Output the [x, y] coordinate of the center of the cell containing the given text.  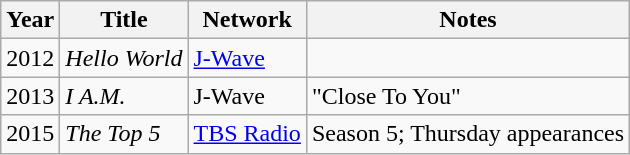
TBS Radio [247, 134]
The Top 5 [124, 134]
2015 [30, 134]
Notes [468, 20]
Network [247, 20]
Title [124, 20]
"Close To You" [468, 96]
2013 [30, 96]
Year [30, 20]
Season 5; Thursday appearances [468, 134]
Hello World [124, 58]
2012 [30, 58]
I A.M. [124, 96]
